Return [x, y] of the center of cell containing provided text 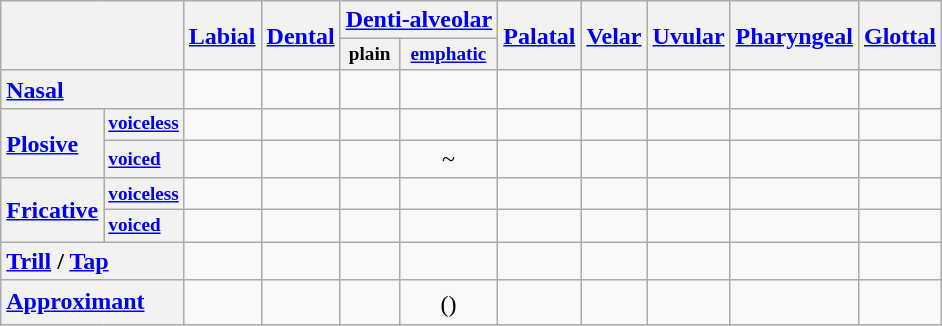
Uvular [688, 36]
Labial [222, 36]
Dental [300, 36]
emphatic [448, 55]
Glottal [900, 36]
Trill / Tap [92, 261]
Nasal [92, 89]
plain [370, 55]
() [448, 302]
~ [448, 159]
Pharyngeal [794, 36]
Velar [614, 36]
Plosive [52, 144]
Approximant [92, 302]
Denti-alveolar [419, 20]
Palatal [540, 36]
Fricative [52, 210]
